Locate the cell with the specified text and output its [X, Y] center coordinate. 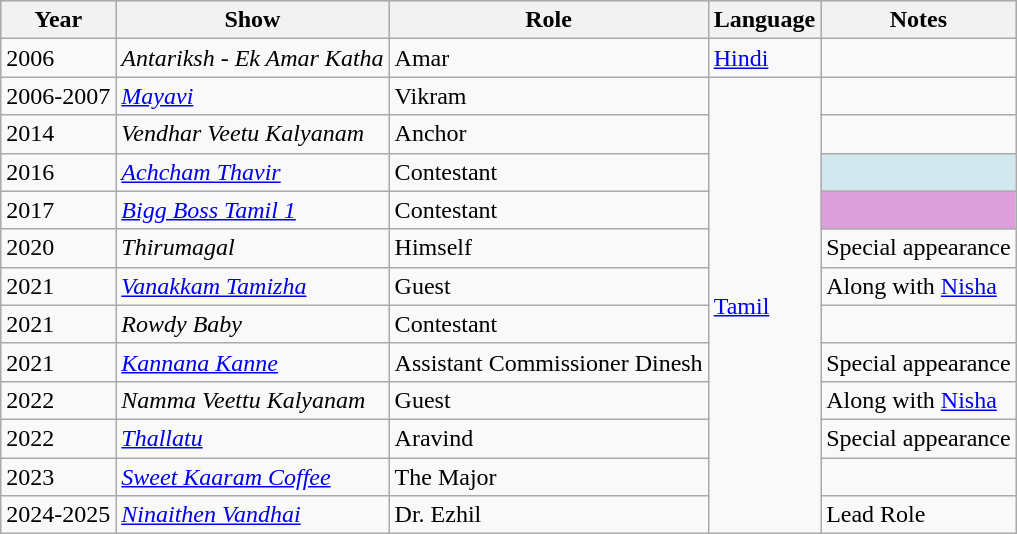
Thallatu [252, 438]
Tamil [764, 306]
Assistant Commissioner Dinesh [548, 362]
Vanakkam Tamizha [252, 286]
Achcham Thavir [252, 172]
Hindi [764, 58]
2024-2025 [58, 515]
Vikram [548, 96]
Aravind [548, 438]
Vendhar Veetu Kalyanam [252, 134]
Kannana Kanne [252, 362]
Show [252, 20]
Sweet Kaaram Coffee [252, 477]
Mayavi [252, 96]
Anchor [548, 134]
Amar [548, 58]
Lead Role [919, 515]
Himself [548, 248]
2023 [58, 477]
2014 [58, 134]
Namma Veettu Kalyanam [252, 400]
Bigg Boss Tamil 1 [252, 210]
Notes [919, 20]
2006 [58, 58]
2020 [58, 248]
2006-2007 [58, 96]
2017 [58, 210]
Language [764, 20]
Year [58, 20]
Ninaithen Vandhai [252, 515]
Role [548, 20]
Dr. Ezhil [548, 515]
The Major [548, 477]
2016 [58, 172]
Rowdy Baby [252, 324]
Thirumagal [252, 248]
Antariksh - Ek Amar Katha [252, 58]
